Find where the given text appears and provide that cell's center as (X, Y) coordinate. 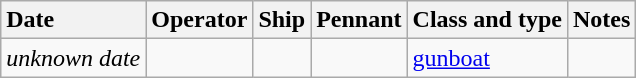
Notes (601, 20)
Pennant (359, 20)
Date (74, 20)
unknown date (74, 58)
gunboat (487, 58)
Class and type (487, 20)
Ship (282, 20)
Operator (200, 20)
